Determine the (x, y) coordinate at the center of the cell enclosing the given text.  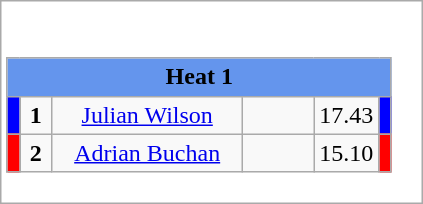
15.10 (346, 153)
2 (36, 153)
Heat 1 1 Julian Wilson 17.43 2 Adrian Buchan 15.10 (212, 102)
Julian Wilson (148, 115)
Adrian Buchan (148, 153)
1 (36, 115)
Heat 1 (199, 77)
17.43 (346, 115)
